Locate the cell with the specified text and output its [x, y] center coordinate. 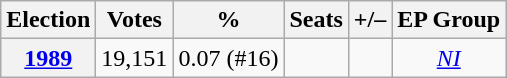
Election [48, 20]
19,151 [134, 58]
+/– [370, 20]
NI [449, 58]
Seats [316, 20]
EP Group [449, 20]
1989 [48, 58]
0.07 (#16) [228, 58]
Votes [134, 20]
% [228, 20]
